Extract the (x, y) coordinate from the center of the cell holding the provided text.  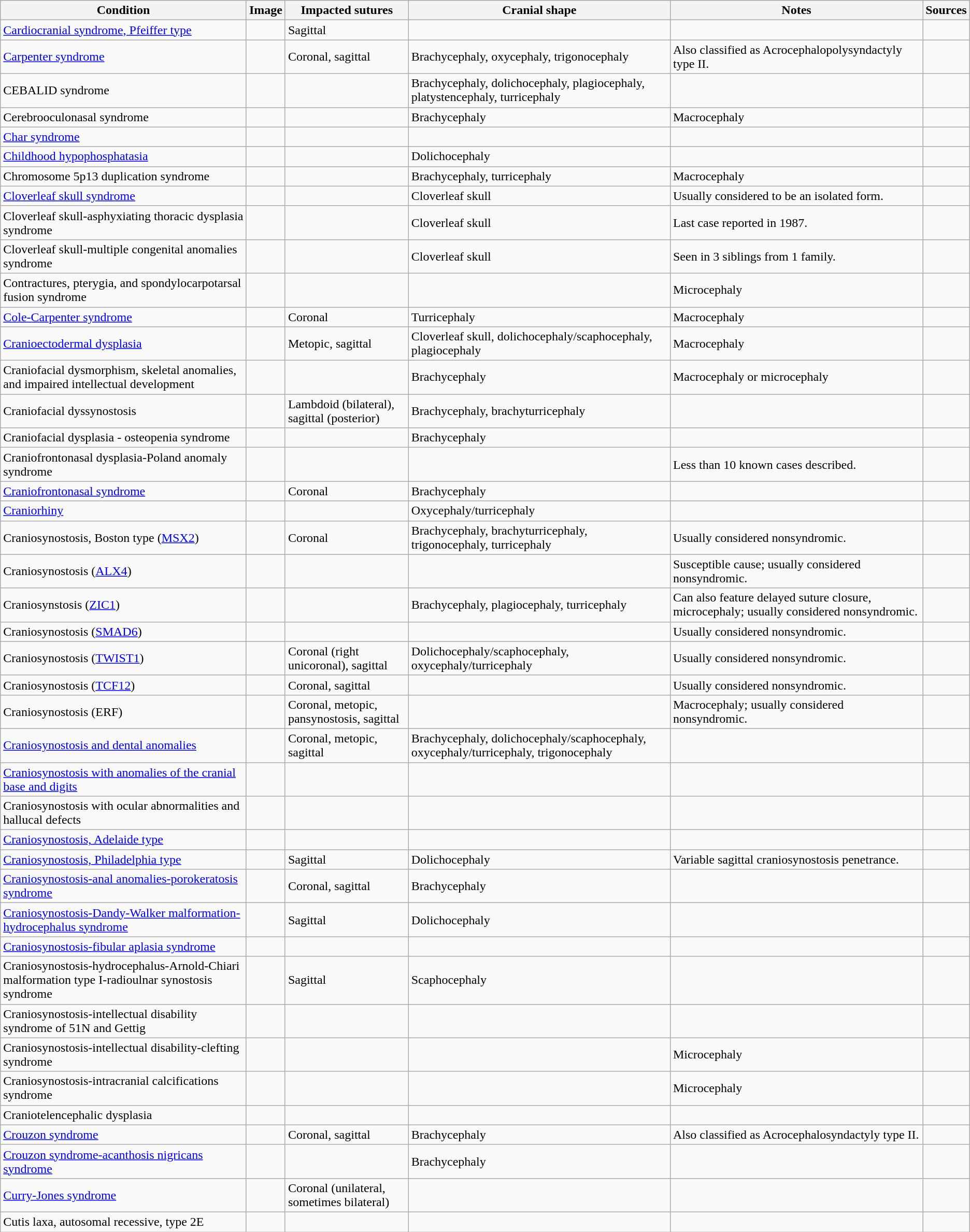
Condition (123, 10)
Oxycephaly/turricephaly (539, 511)
Craniorhiny (123, 511)
Less than 10 known cases described. (796, 464)
Craniosynostosis, Adelaide type (123, 840)
Seen in 3 siblings from 1 family. (796, 256)
Craniosynostosis-fibular aplasia syndrome (123, 947)
Sources (946, 10)
Coronal (unilateral, sometimes bilateral) (347, 1195)
Carpenter syndrome (123, 57)
Coronal, metopic,pansynostosis, sagittal (347, 712)
Craniotelencephalic dysplasia (123, 1115)
Cutis laxa, autosomal recessive, type 2E (123, 1222)
Metopic, sagittal (347, 344)
Cranioectodermal dysplasia (123, 344)
Brachycephaly, brachyturricephaly (539, 411)
Craniosynostosis-intracranial calcifications syndrome (123, 1088)
Brachycephaly, dolichocephaly, plagiocephaly, platystencephaly, turricephaly (539, 90)
Also classified as Acrocephalopolysyndactyly type II. (796, 57)
Craniosynostosis (TWIST1) (123, 658)
Craniosynostosis-anal anomalies-porokeratosis syndrome (123, 886)
Craniosynostosis with ocular abnormalities and hallucal defects (123, 813)
Craniosynostosis, Boston type (MSX2) (123, 538)
Image (265, 10)
Crouzon syndrome (123, 1135)
Coronal, metopic, sagittal (347, 745)
Cloverleaf skull, dolichocephaly/scaphocephaly, plagiocephaly (539, 344)
Cloverleaf skull syndrome (123, 196)
Macrocephaly or microcephaly (796, 377)
Scaphocephaly (539, 980)
Craniosynostosis (TCF12) (123, 685)
Craniosynostosis with anomalies of the cranial base and digits (123, 779)
Impacted sutures (347, 10)
Craniosynostosis-Dandy-Walker malformation-hydrocephalus syndrome (123, 920)
Craniosynostosis-intellectual disability syndrome of 51N and Gettig (123, 1021)
Craniofacial dysplasia - osteopenia syndrome (123, 438)
Lambdoid (bilateral), sagittal (posterior) (347, 411)
Dolichocephaly/scaphocephaly, oxycephaly/turricephaly (539, 658)
Last case reported in 1987. (796, 223)
Cranial shape (539, 10)
Craniosynostosis-hydrocephalus-Arnold-Chiari malformation type I-radioulnar synostosis syndrome (123, 980)
Cole-Carpenter syndrome (123, 317)
Childhood hypophosphatasia (123, 156)
Contractures, pterygia, and spondylocarpotarsal fusion syndrome (123, 290)
Char syndrome (123, 137)
Coronal (right unicoronal), sagittal (347, 658)
Brachycephaly, oxycephaly, trigonocephaly (539, 57)
Turricephaly (539, 317)
Can also feature delayed suture closure, microcephaly; usually considered nonsyndromic. (796, 605)
Notes (796, 10)
Variable sagittal craniosynostosis penetrance. (796, 859)
Chromosome 5p13 duplication syndrome (123, 176)
Craniosynostosis-intellectual disability-clefting syndrome (123, 1055)
Cloverleaf skull-asphyxiating thoracic dysplasia syndrome (123, 223)
CEBALID syndrome (123, 90)
Curry-Jones syndrome (123, 1195)
Craniofacial dyssynostosis (123, 411)
Craniosynostosis (ERF) (123, 712)
Usually considered to be an isolated form. (796, 196)
Craniosynstosis (ZIC1) (123, 605)
Brachycephaly, turricephaly (539, 176)
Craniofacial dysmorphism, skeletal anomalies, and impaired intellectual development (123, 377)
Cardiocranial syndrome, Pfeiffer type (123, 30)
Craniosynostosis and dental anomalies (123, 745)
Susceptible cause; usually considered nonsyndromic. (796, 571)
Craniofrontonasal syndrome (123, 491)
Also classified as Acrocephalosyndactyly type II. (796, 1135)
Craniosynostosis (ALX4) (123, 571)
Macrocephaly; usually considered nonsyndromic. (796, 712)
Cerebrooculonasal syndrome (123, 117)
Craniosynostosis, Philadelphia type (123, 859)
Brachycephaly, plagiocephaly, turricephaly (539, 605)
Brachycephaly, brachyturricephaly, trigonocephaly, turricephaly (539, 538)
Crouzon syndrome-acanthosis nigricans syndrome (123, 1162)
Craniofrontonasal dysplasia-Poland anomaly syndrome (123, 464)
Craniosynostosis (SMAD6) (123, 632)
Brachycephaly, dolichocephaly/scaphocephaly, oxycephaly/turricephaly, trigonocephaly (539, 745)
Cloverleaf skull-multiple congenital anomalies syndrome (123, 256)
